Locate the cell with the specified text and output its (x, y) center coordinate. 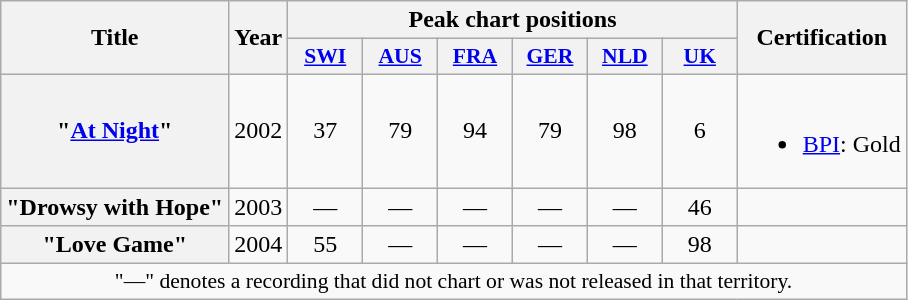
"At Night" (115, 130)
37 (326, 130)
2004 (258, 245)
AUS (400, 57)
2002 (258, 130)
Year (258, 38)
NLD (624, 57)
SWI (326, 57)
94 (476, 130)
"Drowsy with Hope" (115, 207)
55 (326, 245)
GER (550, 57)
Certification (822, 38)
"Love Game" (115, 245)
BPI: Gold (822, 130)
Title (115, 38)
6 (700, 130)
Peak chart positions (512, 20)
"—" denotes a recording that did not chart or was not released in that territory. (454, 282)
UK (700, 57)
FRA (476, 57)
46 (700, 207)
2003 (258, 207)
